Locate the cell with the specified text and output its (x, y) center coordinate. 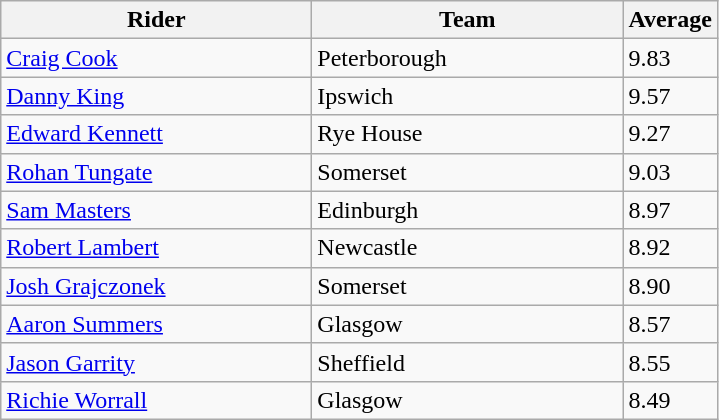
8.49 (670, 400)
Robert Lambert (156, 248)
Jason Garrity (156, 362)
Aaron Summers (156, 324)
Sheffield (468, 362)
Rye House (468, 134)
Danny King (156, 96)
8.55 (670, 362)
9.57 (670, 96)
Edward Kennett (156, 134)
Ipswich (468, 96)
9.03 (670, 172)
9.83 (670, 58)
Average (670, 20)
Rider (156, 20)
Team (468, 20)
9.27 (670, 134)
8.57 (670, 324)
8.90 (670, 286)
8.92 (670, 248)
Rohan Tungate (156, 172)
Josh Grajczonek (156, 286)
8.97 (670, 210)
Newcastle (468, 248)
Craig Cook (156, 58)
Sam Masters (156, 210)
Peterborough (468, 58)
Edinburgh (468, 210)
Richie Worrall (156, 400)
